Search for the cell housing the specified text and yield its (x, y) center coordinate. 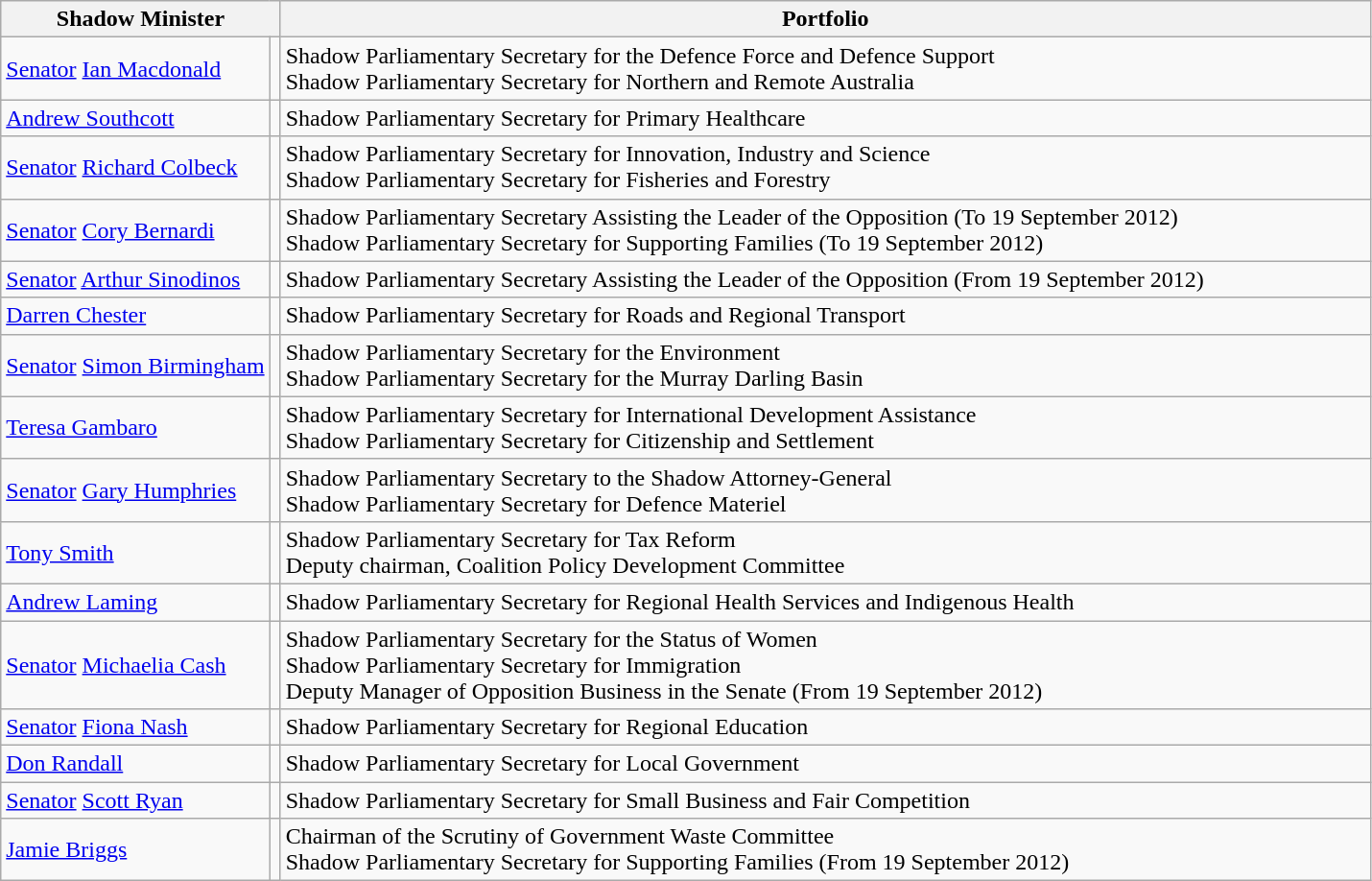
Senator Ian Macdonald (135, 69)
Shadow Parliamentary Secretary for International Development AssistanceShadow Parliamentary Secretary for Citizenship and Settlement (825, 428)
Shadow Parliamentary Secretary for the EnvironmentShadow Parliamentary Secretary for the Murray Darling Basin (825, 365)
Teresa Gambaro (135, 428)
Senator Gary Humphries (135, 489)
Shadow Parliamentary Secretary for Innovation, Industry and ScienceShadow Parliamentary Secretary for Fisheries and Forestry (825, 167)
Shadow Parliamentary Secretary for Roads and Regional Transport (825, 316)
Shadow Parliamentary Secretary for Primary Healthcare (825, 118)
Shadow Parliamentary Secretary to the Shadow Attorney-GeneralShadow Parliamentary Secretary for Defence Materiel (825, 489)
Andrew Southcott (135, 118)
Shadow Parliamentary Secretary for Regional Health Services and Indigenous Health (825, 602)
Shadow Parliamentary Secretary for Tax ReformDeputy chairman, Coalition Policy Development Committee (825, 553)
Shadow Parliamentary Secretary Assisting the Leader of the Opposition (From 19 September 2012) (825, 279)
Senator Fiona Nash (135, 727)
Senator Arthur Sinodinos (135, 279)
Shadow Parliamentary Secretary for Small Business and Fair Competition (825, 800)
Senator Scott Ryan (135, 800)
Chairman of the Scrutiny of Government Waste CommitteeShadow Parliamentary Secretary for Supporting Families (From 19 September 2012) (825, 850)
Andrew Laming (135, 602)
Portfolio (825, 19)
Shadow Parliamentary Secretary for Local Government (825, 764)
Senator Michaelia Cash (135, 664)
Jamie Briggs (135, 850)
Shadow Parliamentary Secretary for Regional Education (825, 727)
Shadow Minister (140, 19)
Senator Simon Birmingham (135, 365)
Tony Smith (135, 553)
Don Randall (135, 764)
Shadow Parliamentary Secretary for the Defence Force and Defence SupportShadow Parliamentary Secretary for Northern and Remote Australia (825, 69)
Senator Cory Bernardi (135, 230)
Senator Richard Colbeck (135, 167)
Darren Chester (135, 316)
